Identify which cell holds the provided text, then report its [X, Y] central coordinate. 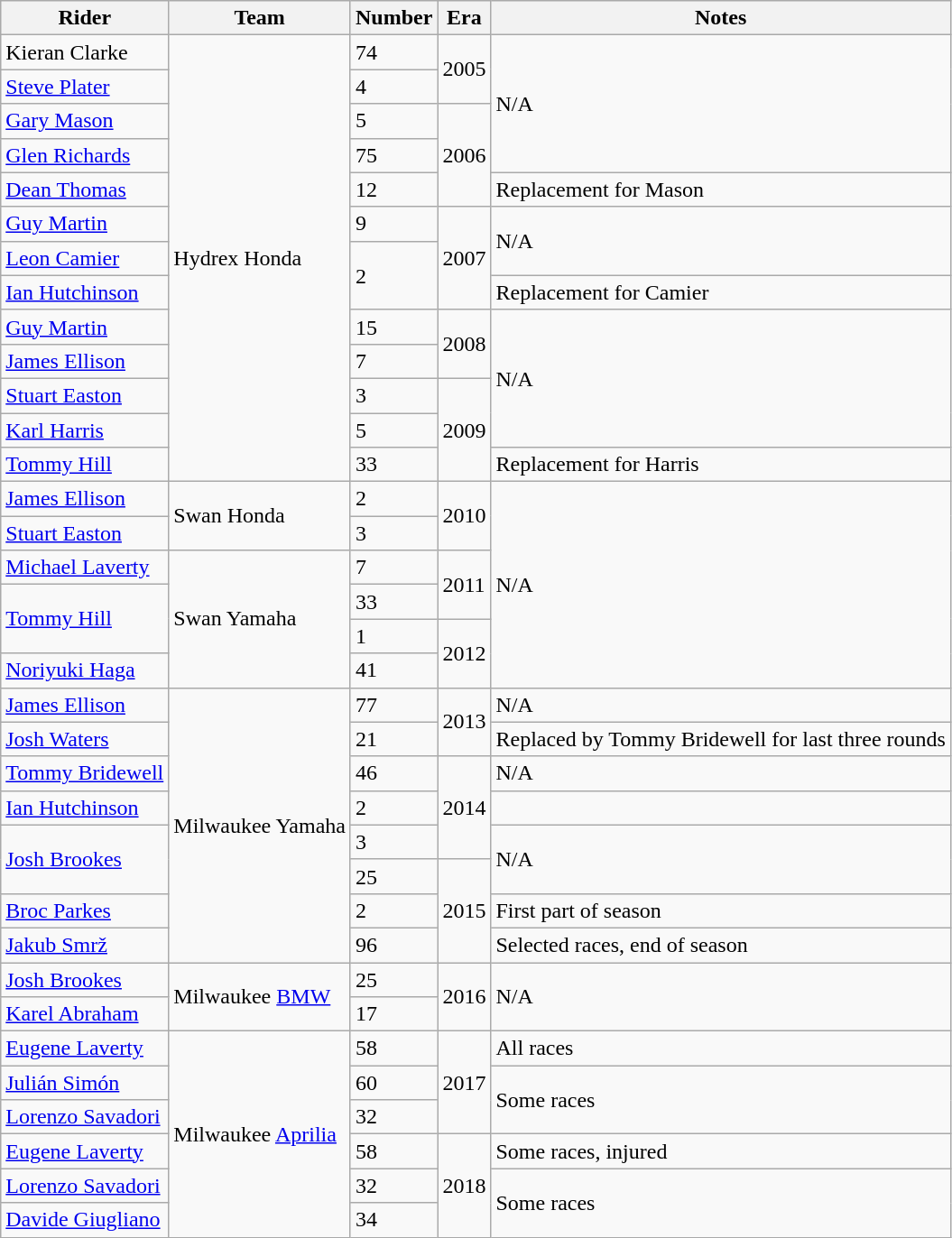
Tommy Bridewell [85, 773]
2011 [464, 585]
2010 [464, 516]
Davide Giugliano [85, 1220]
Steve Plater [85, 87]
Broc Parkes [85, 910]
Some races, injured [720, 1151]
Swan Yamaha [260, 619]
Michael Laverty [85, 568]
Hydrex Honda [260, 258]
Dean Thomas [85, 189]
60 [393, 1083]
Jakub Smrž [85, 945]
Noriyuki Haga [85, 670]
Julián Simón [85, 1083]
1 [393, 636]
First part of season [720, 910]
12 [393, 189]
2006 [464, 155]
2005 [464, 69]
41 [393, 670]
2018 [464, 1186]
34 [393, 1220]
2012 [464, 653]
Milwaukee Yamaha [260, 825]
2014 [464, 808]
4 [393, 87]
Notes [720, 18]
Leon Camier [85, 258]
74 [393, 52]
Gary Mason [85, 121]
All races [720, 1049]
Era [464, 18]
9 [393, 224]
Milwaukee BMW [260, 996]
75 [393, 155]
Karl Harris [85, 430]
Karel Abraham [85, 1014]
Replacement for Harris [720, 465]
2015 [464, 910]
Kieran Clarke [85, 52]
21 [393, 739]
Rider [85, 18]
96 [393, 945]
Team [260, 18]
Glen Richards [85, 155]
Replacement for Mason [720, 189]
Swan Honda [260, 516]
15 [393, 327]
2009 [464, 430]
2013 [464, 722]
Milwaukee Aprilia [260, 1134]
Number [393, 18]
46 [393, 773]
Josh Waters [85, 739]
2008 [464, 344]
Replaced by Tommy Bridewell for last three rounds [720, 739]
17 [393, 1014]
Selected races, end of season [720, 945]
2016 [464, 996]
2017 [464, 1083]
Replacement for Camier [720, 292]
77 [393, 705]
2007 [464, 258]
